For the text-containing cell, return its midpoint in (X, Y) coordinate format. 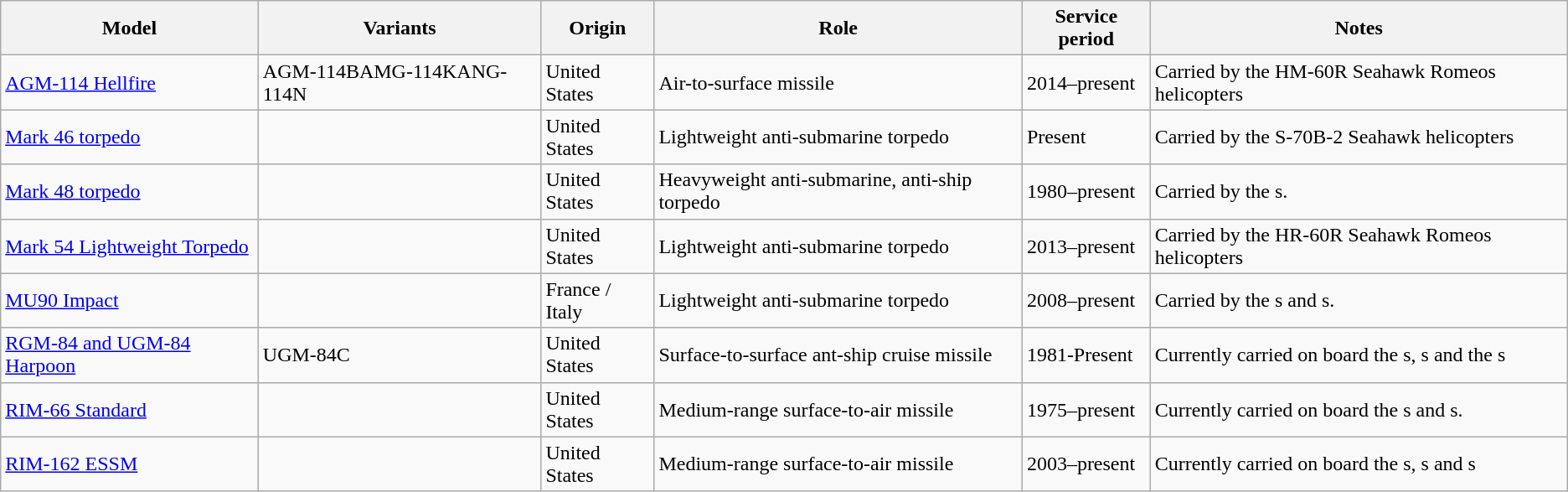
UGM-84C (400, 355)
Notes (1359, 28)
2003–present (1086, 464)
2014–present (1086, 82)
Surface-to-surface ant-ship cruise missile (838, 355)
AGM-114 Hellfire (130, 82)
2013–present (1086, 246)
2008–present (1086, 300)
Service period (1086, 28)
1981-Present (1086, 355)
Mark 46 torpedo (130, 137)
1980–present (1086, 191)
Carried by the HR-60R Seahawk Romeos helicopters (1359, 246)
RGM-84 and UGM-84 Harpoon (130, 355)
Mark 54 Lightweight Torpedo (130, 246)
Role (838, 28)
MU90 Impact (130, 300)
Present (1086, 137)
RIM-162 ESSM (130, 464)
France / Italy (598, 300)
RIM-66 Standard (130, 409)
Currently carried on board the s, s and the s (1359, 355)
Origin (598, 28)
Carried by the s and s. (1359, 300)
Carried by the HM-60R Seahawk Romeos helicopters (1359, 82)
Currently carried on board the s and s. (1359, 409)
Carried by the s. (1359, 191)
Heavyweight anti-submarine, anti-ship torpedo (838, 191)
Mark 48 torpedo (130, 191)
Currently carried on board the s, s and s (1359, 464)
AGM-114BAMG-114KANG-114N (400, 82)
Carried by the S-70B-2 Seahawk helicopters (1359, 137)
1975–present (1086, 409)
Air-to-surface missile (838, 82)
Model (130, 28)
Variants (400, 28)
